Output the (X, Y) coordinate of the center of the cell containing the given text.  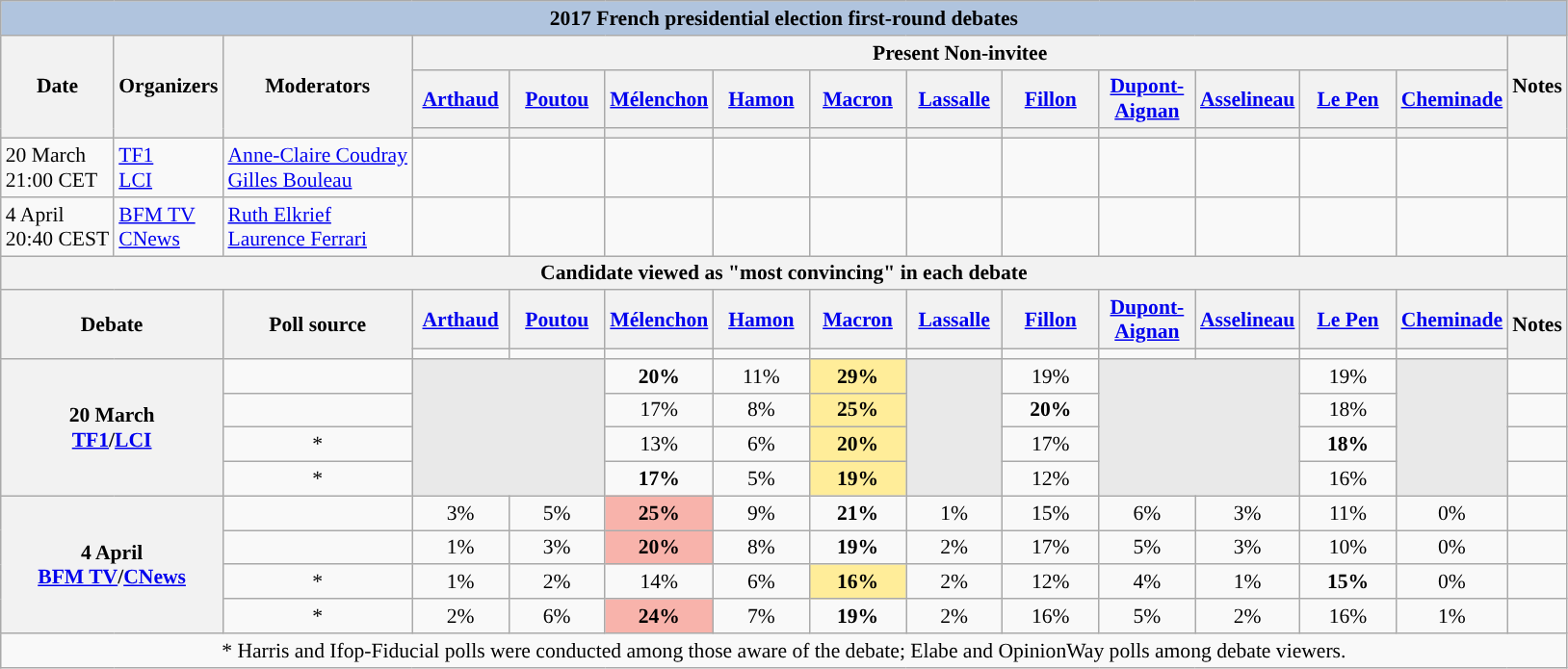
21% (857, 513)
9% (761, 513)
TF1LCI (168, 167)
Debate (112, 325)
Poll source (318, 325)
BFM TVCNews (168, 227)
14% (659, 582)
Anne-Claire CoudrayGilles Bouleau (318, 167)
2017 French presidential election first-round debates (784, 18)
13% (659, 445)
20 March21:00 CET (58, 167)
7% (761, 616)
Candidate viewed as "most convincing" in each debate (784, 273)
29% (857, 376)
4 April20:40 CEST (58, 227)
10% (1347, 548)
4 AprilBFM TV/CNews (112, 564)
Date (58, 87)
Moderators (318, 87)
* Harris and Ifop-Fiducial polls were conducted among those aware of the debate; Elabe and OpinionWay polls among debate viewers. (784, 651)
20 MarchTF1/LCI (112, 427)
Ruth ElkriefLaurence Ferrari (318, 227)
Organizers (168, 87)
Present Non-invitee (959, 53)
24% (659, 616)
4% (1147, 582)
